Determine the (X, Y) coordinate at the center of the cell enclosing the given text.  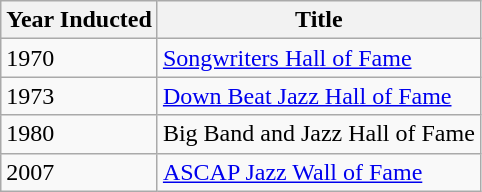
Year Inducted (80, 20)
Big Band and Jazz Hall of Fame (318, 134)
1980 (80, 134)
ASCAP Jazz Wall of Fame (318, 172)
Songwriters Hall of Fame (318, 58)
1973 (80, 96)
1970 (80, 58)
Down Beat Jazz Hall of Fame (318, 96)
Title (318, 20)
2007 (80, 172)
